Capture the cell that displays the provided text and extract its (X, Y) central coordinate. 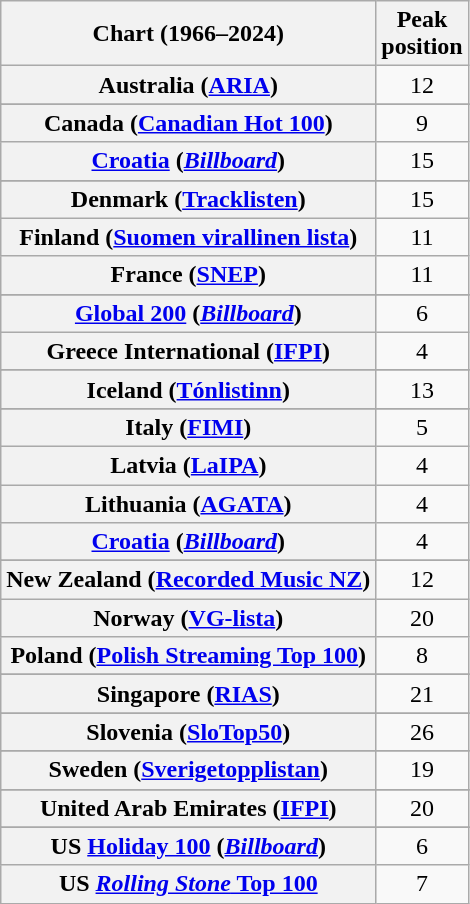
Finland (Suomen virallinen lista) (188, 237)
Poland (Polish Streaming Top 100) (188, 656)
21 (422, 694)
France (SNEP) (188, 275)
United Arab Emirates (IFPI) (188, 808)
Singapore (RIAS) (188, 694)
Chart (1966–2024) (188, 34)
7 (422, 884)
Global 200 (Billboard) (188, 313)
Denmark (Tracklisten) (188, 199)
Italy (FIMI) (188, 427)
Greece International (IFPI) (188, 351)
19 (422, 770)
New Zealand (Recorded Music NZ) (188, 580)
5 (422, 427)
26 (422, 732)
Canada (Canadian Hot 100) (188, 123)
8 (422, 656)
Peakposition (422, 34)
US Holiday 100 (Billboard) (188, 846)
13 (422, 389)
Sweden (Sverigetopplistan) (188, 770)
Lithuania (AGATA) (188, 503)
Australia (ARIA) (188, 85)
Slovenia (SloTop50) (188, 732)
US Rolling Stone Top 100 (188, 884)
9 (422, 123)
Norway (VG-lista) (188, 618)
Iceland (Tónlistinn) (188, 389)
Latvia (LaIPA) (188, 465)
